Pinpoint the cell where the given text exists, returning its (X, Y) midpoint coordinate. 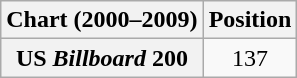
US Billboard 200 (102, 58)
Chart (2000–2009) (102, 20)
Position (250, 20)
137 (250, 58)
